Locate the cell with the specified text and output its (x, y) center coordinate. 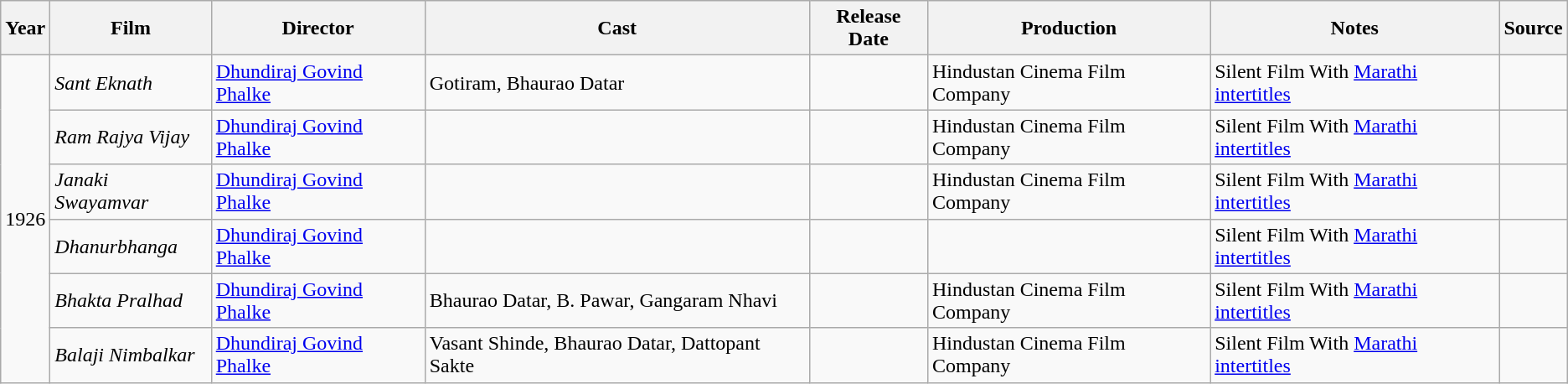
Film (131, 29)
Ram Rajya Vijay (131, 138)
Director (318, 29)
Gotiram, Bhaurao Datar (616, 82)
Cast (616, 29)
Sant Eknath (131, 82)
Vasant Shinde, Bhaurao Datar, Dattopant Sakte (616, 355)
Balaji Nimbalkar (131, 355)
Source (1533, 29)
Dhanurbhanga (131, 246)
1926 (25, 219)
Notes (1355, 29)
Bhaurao Datar, B. Pawar, Gangaram Nhavi (616, 300)
Release Date (868, 29)
Bhakta Pralhad (131, 300)
Janaki Swayamvar (131, 191)
Production (1069, 29)
Year (25, 29)
